Provide the (X, Y) coordinate of the cell's center where the given text is located.  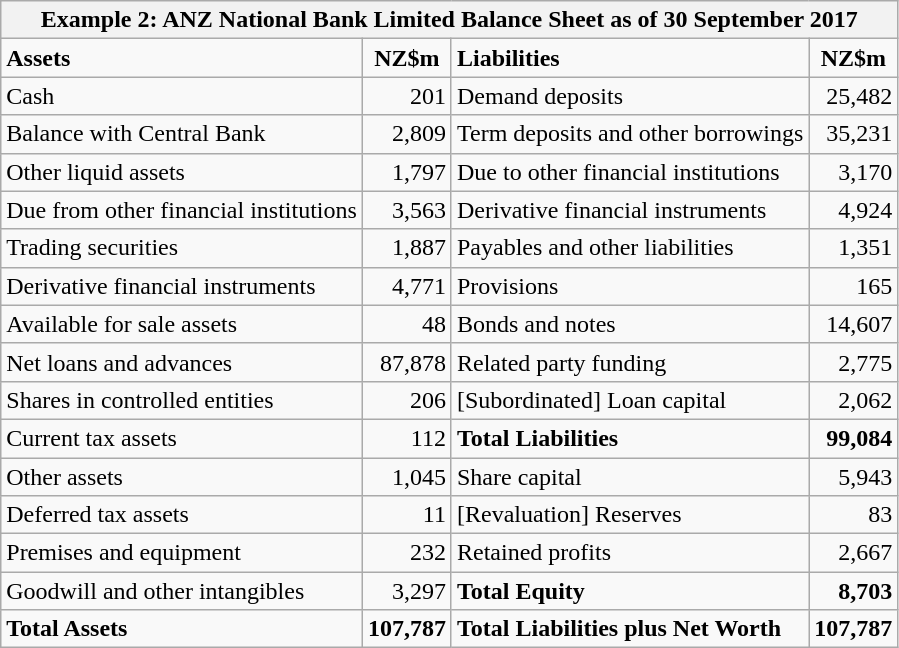
8,703 (854, 591)
Related party funding (630, 362)
2,062 (854, 400)
4,771 (406, 286)
[Subordinated] Loan capital (630, 400)
232 (406, 553)
Shares in controlled entities (182, 400)
Assets (182, 58)
Payables and other liabilities (630, 248)
5,943 (854, 477)
201 (406, 96)
14,607 (854, 324)
[Revaluation] Reserves (630, 515)
83 (854, 515)
Total Liabilities plus Net Worth (630, 629)
206 (406, 400)
Goodwill and other intangibles (182, 591)
165 (854, 286)
25,482 (854, 96)
1,887 (406, 248)
Liabilities (630, 58)
Retained profits (630, 553)
Current tax assets (182, 438)
48 (406, 324)
35,231 (854, 134)
Due to other financial institutions (630, 172)
1,351 (854, 248)
Cash (182, 96)
Provisions (630, 286)
Other liquid assets (182, 172)
Total Liabilities (630, 438)
Deferred tax assets (182, 515)
Term deposits and other borrowings (630, 134)
1,045 (406, 477)
Example 2: ANZ National Bank Limited Balance Sheet as of 30 September 2017 (450, 20)
Available for sale assets (182, 324)
Demand deposits (630, 96)
1,797 (406, 172)
87,878 (406, 362)
Balance with Central Bank (182, 134)
3,563 (406, 210)
Due from other financial institutions (182, 210)
Total Equity (630, 591)
Net loans and advances (182, 362)
2,775 (854, 362)
Total Assets (182, 629)
2,809 (406, 134)
2,667 (854, 553)
Other assets (182, 477)
3,170 (854, 172)
3,297 (406, 591)
11 (406, 515)
Share capital (630, 477)
Bonds and notes (630, 324)
4,924 (854, 210)
Premises and equipment (182, 553)
Trading securities (182, 248)
99,084 (854, 438)
112 (406, 438)
